Pinpoint the cell where the given text exists, returning its (X, Y) midpoint coordinate. 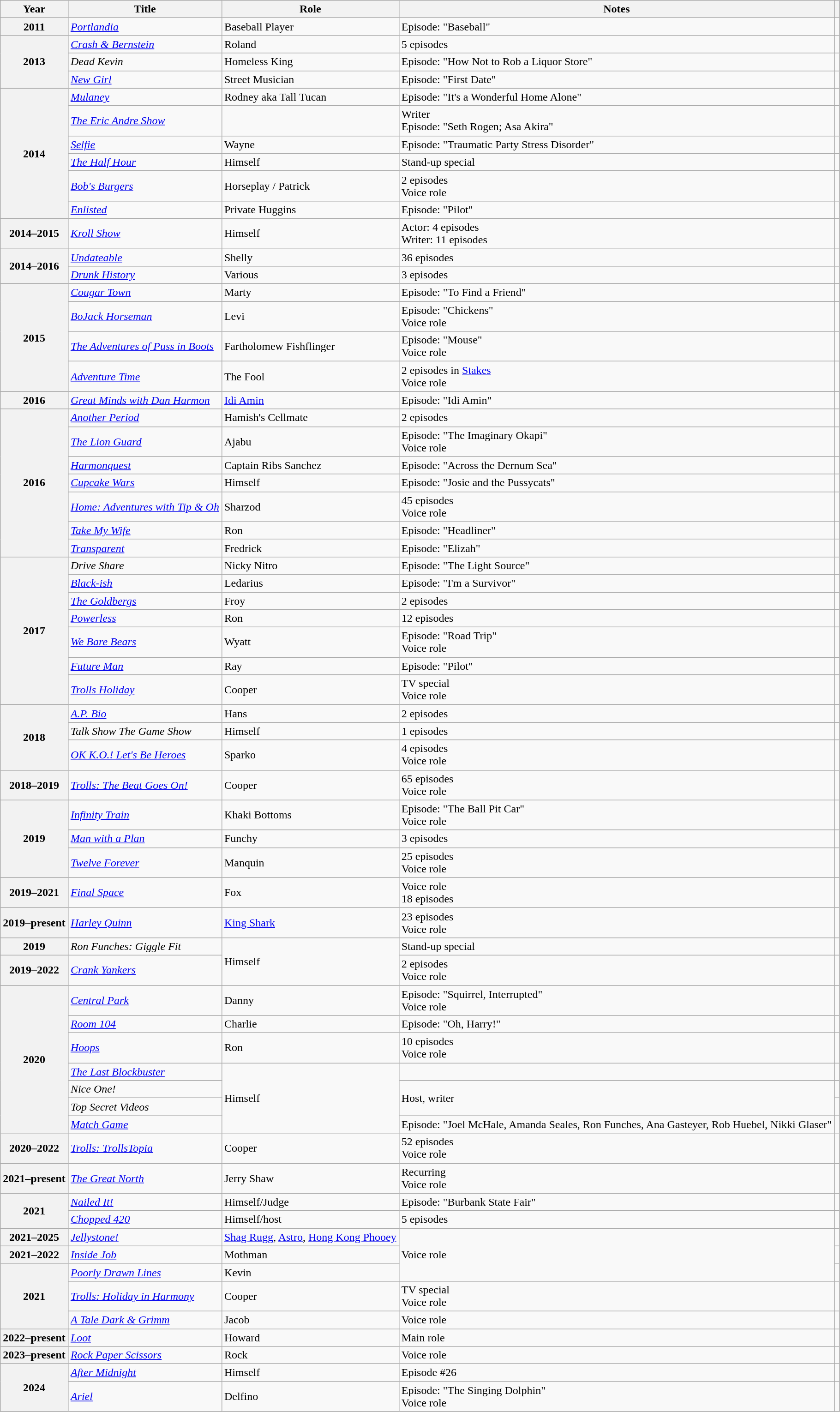
Twelve Forever (145, 862)
25 episodesVoice role (617, 862)
Trolls: TrollsTopia (145, 1148)
2023–present (34, 1355)
Jerry Shaw (310, 1178)
Horseplay / Patrick (310, 186)
Shelly (310, 257)
Shag Rugg, Astro, Hong Kong Phooey (310, 1237)
2020 (34, 1059)
The Lion Guard (145, 441)
Portlandia (145, 27)
Ron Funches: Giggle Fit (145, 946)
Jellystone! (145, 1237)
Levi (310, 317)
Charlie (310, 1024)
Rock (310, 1355)
Episode: "Joel McHale, Amanda Seales, Ron Funches, Ana Gasteyer, Rob Huebel, Nikki Glaser" (617, 1124)
Episode: "Oh, Harry!" (617, 1024)
Man with a Plan (145, 839)
Ariel (145, 1397)
The Eric Andre Show (145, 121)
Manquin (310, 862)
The Great North (145, 1178)
New Girl (145, 79)
Funchy (310, 839)
2019–present (34, 922)
Episode: "The Ball Pit Car"Voice role (617, 815)
Episode: "Idi Amin" (617, 400)
45 episodesVoice role (617, 507)
Drive Share (145, 565)
Episode: "I'm a Survivor" (617, 583)
Adventure Time (145, 377)
Room 104 (145, 1024)
Black-ish (145, 583)
2022–present (34, 1337)
2019–2022 (34, 970)
Harley Quinn (145, 922)
Cougar Town (145, 293)
65 episodesVoice role (617, 785)
Episode: "The Imaginary Okapi"Voice role (617, 441)
The Last Blockbuster (145, 1072)
Episode: "Across the Dernum Sea" (617, 465)
Trolls: Holiday in Harmony (145, 1296)
Kroll Show (145, 234)
Delfino (310, 1397)
Hoops (145, 1048)
Jacob (310, 1320)
2014 (34, 153)
Hans (310, 714)
Episode: "The Light Source" (617, 565)
2021–2022 (34, 1255)
Main role (617, 1337)
Mothman (310, 1255)
2014–2015 (34, 234)
2011 (34, 27)
Great Minds with Dan Harmon (145, 400)
Home: Adventures with Tip & Oh (145, 507)
Transparent (145, 548)
Wayne (310, 144)
2017 (34, 631)
Rodney aka Tall Tucan (310, 97)
Another Period (145, 418)
After Midnight (145, 1373)
Marty (310, 293)
2018 (34, 738)
2021–2025 (34, 1237)
2019–2021 (34, 893)
Sparko (310, 755)
Episode: "Baseball" (617, 27)
2 episodes in StakesVoice role (617, 377)
Fox (310, 893)
Future Man (145, 666)
Crash & Bernstein (145, 44)
23 episodesVoice role (617, 922)
Danny (310, 1000)
The Half Hour (145, 162)
Episode: "Road Trip"Voice role (617, 643)
King Shark (310, 922)
BoJack Horseman (145, 317)
Undateable (145, 257)
The Goldbergs (145, 601)
Idi Amin (310, 400)
Drunk History (145, 275)
Match Game (145, 1124)
Episode #26 (617, 1373)
Hamish's Cellmate (310, 418)
12 episodes (617, 619)
Chopped 420 (145, 1220)
Selfie (145, 144)
Himself/Judge (310, 1202)
Powerless (145, 619)
Talk Show The Game Show (145, 731)
Himself/host (310, 1220)
Wyatt (310, 643)
Episode: "How Not to Rob a Liquor Store" (617, 62)
Episode: "Josie and the Pussycats" (617, 483)
Ledarius (310, 583)
Private Huggins (310, 210)
A Tale Dark & Grimm (145, 1320)
4 episodesVoice role (617, 755)
Episode: "Mouse"Voice role (617, 346)
2024 (34, 1388)
Episode: "Headliner" (617, 530)
Fredrick (310, 548)
Crank Yankers (145, 970)
Episode: "To Find a Friend" (617, 293)
2021–present (34, 1178)
Roland (310, 44)
Poorly Drawn Lines (145, 1272)
Harmonquest (145, 465)
Inside Job (145, 1255)
Howard (310, 1337)
WriterEpisode: "Seth Rogen; Asa Akira" (617, 121)
Episode: "The Singing Dolphin"Voice role (617, 1397)
Final Space (145, 893)
Ajabu (310, 441)
Top Secret Videos (145, 1107)
Episode: "Burbank State Fair" (617, 1202)
1 episodes (617, 731)
2014–2016 (34, 266)
2015 (34, 338)
Ray (310, 666)
Cupcake Wars (145, 483)
The Fool (310, 377)
Street Musician (310, 79)
The Adventures of Puss in Boots (145, 346)
2018–2019 (34, 785)
Homeless King (310, 62)
Take My Wife (145, 530)
Year (34, 9)
Voice role 18 episodes (617, 893)
Trolls Holiday (145, 690)
Khaki Bottoms (310, 815)
Nicky Nitro (310, 565)
Rock Paper Scissors (145, 1355)
Episode: "First Date" (617, 79)
Bob's Burgers (145, 186)
Central Park (145, 1000)
Trolls: The Beat Goes On! (145, 785)
Various (310, 275)
A.P. Bio (145, 714)
36 episodes (617, 257)
Froy (310, 601)
Episode: "Squirrel, Interrupted"Voice role (617, 1000)
Enlisted (145, 210)
Nailed It! (145, 1202)
52 episodesVoice role (617, 1148)
Notes (617, 9)
Nice One! (145, 1089)
Episode: "It's a Wonderful Home Alone" (617, 97)
Host, writer (617, 1098)
Kevin (310, 1272)
2013 (34, 62)
Episode: "Traumatic Party Stress Disorder" (617, 144)
Episode: "Elizah" (617, 548)
10 episodesVoice role (617, 1048)
Infinity Train (145, 815)
OK K.O.! Let's Be Heroes (145, 755)
2020–2022 (34, 1148)
Role (310, 9)
Actor: 4 episodesWriter: 11 episodes (617, 234)
Captain Ribs Sanchez (310, 465)
Dead Kevin (145, 62)
Episode: "Chickens"Voice role (617, 317)
Title (145, 9)
Baseball Player (310, 27)
We Bare Bears (145, 643)
Fartholomew Fishflinger (310, 346)
Sharzod (310, 507)
Mulaney (145, 97)
RecurringVoice role (617, 1178)
Loot (145, 1337)
